Locate the cell with the specified text and output its [x, y] center coordinate. 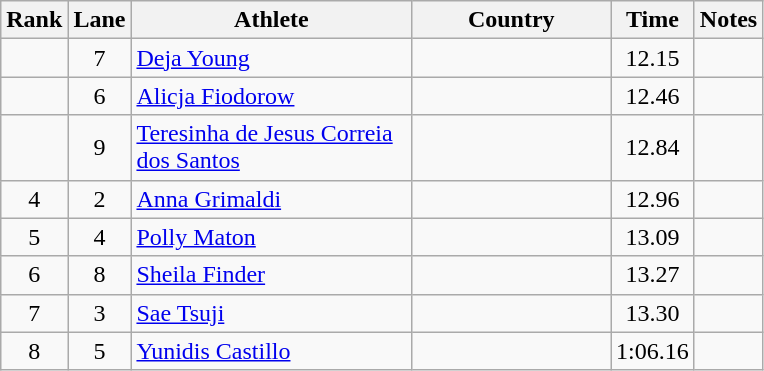
9 [100, 148]
Yunidis Castillo [272, 351]
Anna Grimaldi [272, 199]
Sheila Finder [272, 275]
12.84 [653, 148]
13.27 [653, 275]
Deja Young [272, 58]
3 [100, 313]
Rank [34, 20]
12.15 [653, 58]
Teresinha de Jesus Correia dos Santos [272, 148]
Country [512, 20]
Notes [728, 20]
Athlete [272, 20]
13.09 [653, 237]
2 [100, 199]
1:06.16 [653, 351]
Time [653, 20]
Polly Maton [272, 237]
12.96 [653, 199]
12.46 [653, 96]
Sae Tsuji [272, 313]
Lane [100, 20]
13.30 [653, 313]
Alicja Fiodorow [272, 96]
